Capture the cell that displays the provided text and extract its (x, y) central coordinate. 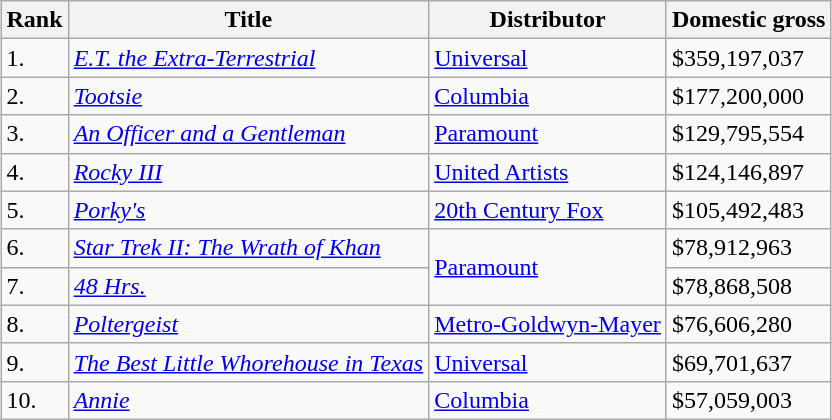
$78,868,508 (748, 286)
United Artists (548, 172)
The Best Little Whorehouse in Texas (248, 362)
$124,146,897 (748, 172)
Domestic gross (748, 20)
4. (34, 172)
3. (34, 134)
Tootsie (248, 96)
Rocky III (248, 172)
An Officer and a Gentleman (248, 134)
Star Trek II: The Wrath of Khan (248, 248)
2. (34, 96)
6. (34, 248)
$78,912,963 (748, 248)
10. (34, 400)
$57,059,003 (748, 400)
Distributor (548, 20)
Title (248, 20)
Poltergeist (248, 324)
$129,795,554 (748, 134)
7. (34, 286)
20th Century Fox (548, 210)
$69,701,637 (748, 362)
Porky's (248, 210)
$105,492,483 (748, 210)
9. (34, 362)
$359,197,037 (748, 58)
Annie (248, 400)
1. (34, 58)
8. (34, 324)
E.T. the Extra-Terrestrial (248, 58)
$177,200,000 (748, 96)
$76,606,280 (748, 324)
5. (34, 210)
Rank (34, 20)
48 Hrs. (248, 286)
Metro-Goldwyn-Mayer (548, 324)
